Scan for the cell matching the given text and deliver its (x, y) coordinate at center. 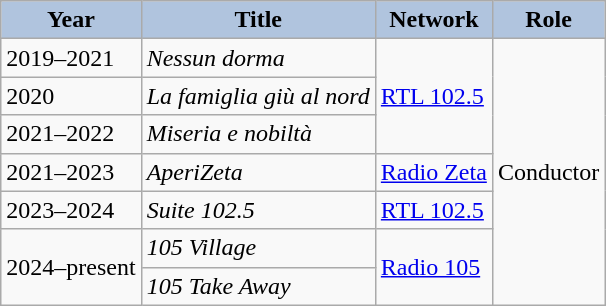
Miseria e nobiltà (258, 134)
Year (71, 20)
2024–present (71, 267)
Nessun dorma (258, 58)
2021–2022 (71, 134)
2020 (71, 96)
2019–2021 (71, 58)
AperiZeta (258, 172)
Suite 102.5 (258, 210)
Title (258, 20)
105 Take Away (258, 286)
105 Village (258, 248)
Radio Zeta (434, 172)
2023–2024 (71, 210)
2021–2023 (71, 172)
La famiglia giù al nord (258, 96)
Role (548, 20)
Network (434, 20)
Conductor (548, 172)
Radio 105 (434, 267)
